Scan for the cell matching the given text and deliver its [X, Y] coordinate at center. 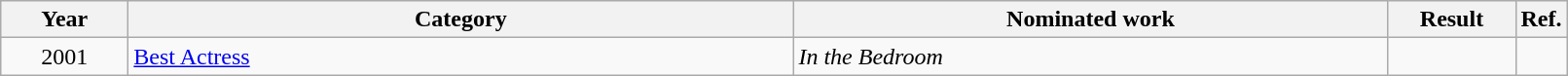
Year [64, 19]
2001 [64, 57]
In the Bedroom [1090, 57]
Category [461, 19]
Best Actress [461, 57]
Result [1452, 19]
Nominated work [1090, 19]
Ref. [1542, 19]
